Capture the cell that displays the provided text and extract its (X, Y) central coordinate. 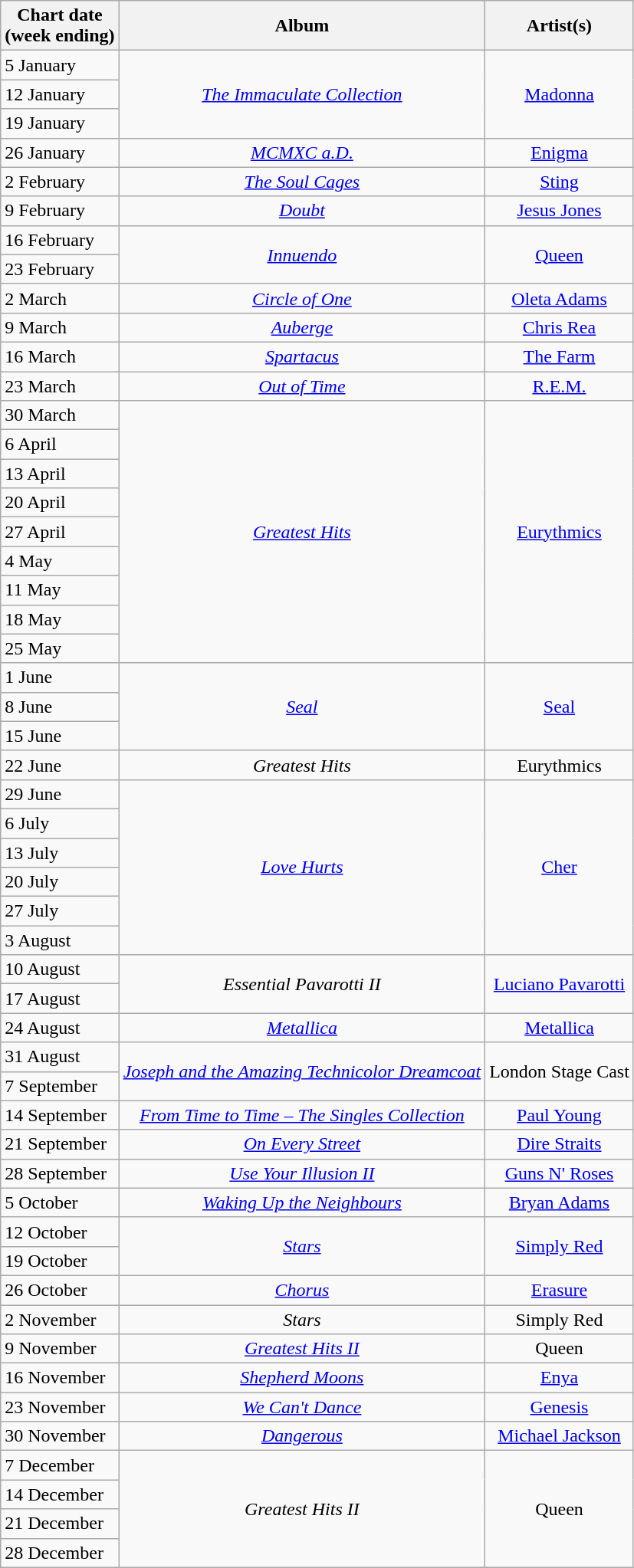
Paul Young (560, 1115)
6 July (60, 823)
14 December (60, 1494)
10 August (60, 969)
15 June (60, 736)
Luciano Pavarotti (560, 984)
Enya (560, 1378)
14 September (60, 1115)
Album (302, 26)
Shepherd Moons (302, 1378)
Oleta Adams (560, 298)
19 January (60, 123)
Jesus Jones (560, 211)
7 September (60, 1086)
MCMXC a.D. (302, 153)
28 December (60, 1553)
5 October (60, 1202)
21 December (60, 1524)
London Stage Cast (560, 1071)
9 February (60, 211)
Out of Time (302, 385)
9 November (60, 1349)
Love Hurts (302, 867)
Cher (560, 867)
16 March (60, 356)
7 December (60, 1465)
26 January (60, 153)
26 October (60, 1290)
11 May (60, 590)
27 July (60, 911)
2 March (60, 298)
13 April (60, 474)
16 February (60, 240)
Circle of One (302, 298)
24 August (60, 1028)
20 July (60, 882)
Chorus (302, 1290)
17 August (60, 999)
Artist(s) (560, 26)
2 November (60, 1319)
6 April (60, 444)
Chris Rea (560, 327)
2 February (60, 182)
We Can't Dance (302, 1407)
23 March (60, 385)
5 January (60, 65)
Joseph and the Amazing Technicolor Dreamcoat (302, 1071)
20 April (60, 503)
The Immaculate Collection (302, 94)
Sting (560, 182)
9 March (60, 327)
21 September (60, 1144)
23 February (60, 269)
Madonna (560, 94)
The Farm (560, 356)
Enigma (560, 153)
Dire Straits (560, 1144)
31 August (60, 1057)
23 November (60, 1407)
From Time to Time – The Singles Collection (302, 1115)
3 August (60, 940)
16 November (60, 1378)
13 July (60, 853)
8 June (60, 707)
Bryan Adams (560, 1202)
22 June (60, 765)
12 October (60, 1232)
Innuendo (302, 254)
Chart date(week ending) (60, 26)
The Soul Cages (302, 182)
Essential Pavarotti II (302, 984)
Auberge (302, 327)
30 November (60, 1436)
Erasure (560, 1290)
29 June (60, 794)
Dangerous (302, 1436)
4 May (60, 561)
25 May (60, 648)
Doubt (302, 211)
R.E.M. (560, 385)
27 April (60, 532)
Genesis (560, 1407)
Waking Up the Neighbours (302, 1202)
30 March (60, 415)
Guns N' Roses (560, 1173)
18 May (60, 619)
Use Your Illusion II (302, 1173)
28 September (60, 1173)
Spartacus (302, 356)
19 October (60, 1261)
1 June (60, 677)
12 January (60, 94)
On Every Street (302, 1144)
Michael Jackson (560, 1436)
